Return the (x, y) coordinate for the center point of the cell that contains the specified text.  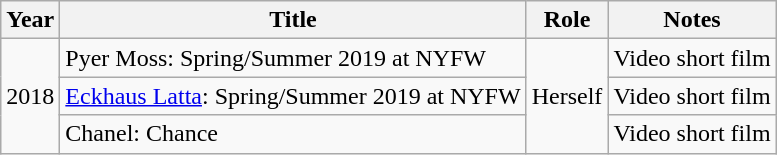
Notes (692, 20)
Title (293, 20)
Role (567, 20)
Year (30, 20)
2018 (30, 96)
Herself (567, 96)
Pyer Moss: Spring/Summer 2019 at NYFW (293, 58)
Eckhaus Latta: Spring/Summer 2019 at NYFW (293, 96)
Chanel: Chance (293, 134)
